Scan for the cell matching the given text and deliver its (x, y) coordinate at center. 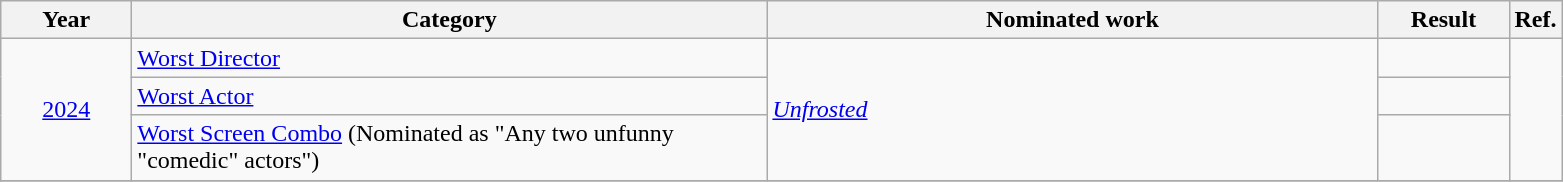
Worst Actor (450, 96)
Unfrosted (1072, 110)
Worst Director (450, 58)
2024 (66, 110)
Ref. (1536, 20)
Category (450, 20)
Nominated work (1072, 20)
Result (1444, 20)
Worst Screen Combo (Nominated as "Any two unfunny "comedic" actors") (450, 148)
Year (66, 20)
